Provide the [x, y] coordinate of the cell's center where the given text is located.  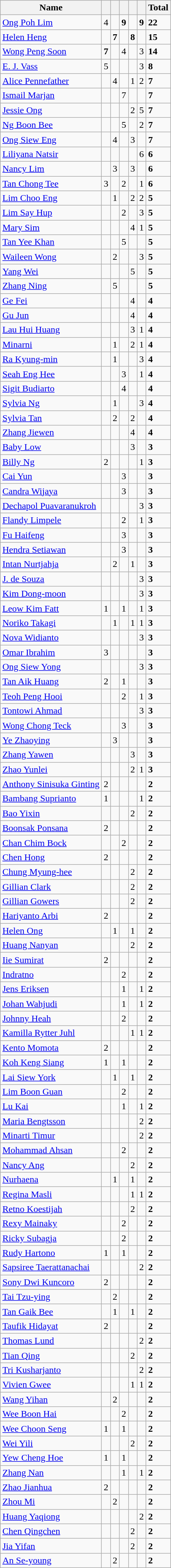
22 [158, 22]
Huang Nanyan [51, 945]
14 [158, 52]
Rudy Hartono [51, 1253]
Retno Koestijah [51, 1209]
Ge Fei [51, 301]
Gillian Clark [51, 886]
Jens Eriksen [51, 989]
Zhao Yunlei [51, 769]
Sony Dwi Kuncoro [51, 1282]
Huang Yaqiong [51, 1516]
Boonsak Ponsana [51, 828]
Wee Boon Hai [51, 1414]
Nancy Ang [51, 1165]
Ye Zhaoying [51, 740]
Kim Dong-moon [51, 593]
Teoh Peng Hooi [51, 696]
Tan Yee Khan [51, 242]
Zhou Mi [51, 1502]
Ra Kyung-min [51, 359]
Zhao Jianhua [51, 1487]
Wee Choon Seng [51, 1429]
Wei Yili [51, 1443]
Sylvia Tan [51, 418]
Waileen Wong [51, 257]
Tan Gaik Bee [51, 1311]
Nurhaena [51, 1180]
Rexy Mainaky [51, 1224]
Johan Wahjudi [51, 1004]
Sigit Budiarto [51, 388]
Wang Yihan [51, 1399]
Sapsiree Taerattanachai [51, 1267]
Ong Siew Yong [51, 667]
Gillian Gowers [51, 901]
Leow Kim Fatt [51, 608]
Candra Wijaya [51, 491]
Tri Kusharjanto [51, 1370]
E. J. Vass [51, 66]
Lim Choo Eng [51, 198]
Name [51, 8]
Mary Sim [51, 227]
Intan Nurtjahja [51, 564]
Lim Boon Guan [51, 1092]
Anthony Sinisuka Ginting [51, 784]
Tai Tzu-ying [51, 1297]
Chen Qingchen [51, 1531]
Bambang Suprianto [51, 799]
Lim Say Hup [51, 213]
Ong Siew Eng [51, 139]
Koh Keng Siang [51, 1062]
Helen Heng [51, 37]
Vivien Gwee [51, 1385]
Regina Masli [51, 1194]
Minarti Timur [51, 1136]
Wong Chong Teck [51, 725]
Jia Yifan [51, 1546]
Chan Chim Bock [51, 843]
Kamilla Rytter Juhl [51, 1033]
Kento Momota [51, 1048]
15 [158, 37]
Zhang Yawen [51, 755]
Lai Siew York [51, 1077]
Tian Qing [51, 1355]
Noriko Takagi [51, 623]
Nova Widianto [51, 637]
Zhang Ning [51, 286]
Sylvia Ng [51, 403]
An Se-young [51, 1560]
Dechapol Puavaranukroh [51, 506]
Fu Haifeng [51, 535]
J. de Souza [51, 579]
Hendra Setiawan [51, 550]
Alice Pennefather [51, 81]
Lu Kai [51, 1106]
Taufik Hidayat [51, 1326]
Flandy Limpele [51, 520]
Ng Boon Bee [51, 125]
Iie Sumirat [51, 960]
Chen Hong [51, 857]
Seah Eng Hee [51, 374]
Zhang Nan [51, 1473]
Lau Hui Huang [51, 330]
Yang Wei [51, 271]
Tan Aik Huang [51, 682]
Mohammad Ahsan [51, 1150]
Tan Chong Tee [51, 184]
Cai Yun [51, 476]
Nancy Lim [51, 169]
Ong Poh Lim [51, 22]
Billy Ng [51, 462]
Total [158, 8]
Minarni [51, 344]
Wong Peng Soon [51, 52]
Helen Ong [51, 931]
Hariyanto Arbi [51, 916]
Yew Cheng Hoe [51, 1458]
Ricky Subagja [51, 1238]
Bao Yixin [51, 813]
Gu Jun [51, 315]
Maria Bengtsson [51, 1121]
Chung Myung-hee [51, 872]
Baby Low [51, 447]
Liliyana Natsir [51, 154]
Tontowi Ahmad [51, 711]
Jessie Ong [51, 110]
Omar Ibrahim [51, 652]
Zhang Jiewen [51, 433]
Thomas Lund [51, 1341]
Ismail Marjan [51, 95]
Indratno [51, 975]
Johnny Heah [51, 1018]
